Locate the cell with the specified text and output its (x, y) center coordinate. 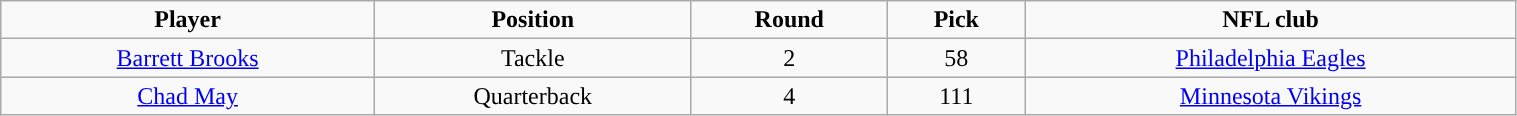
Barrett Brooks (188, 58)
Philadelphia Eagles (1270, 58)
111 (956, 96)
Round (789, 20)
Pick (956, 20)
58 (956, 58)
Player (188, 20)
2 (789, 58)
Tackle (532, 58)
NFL club (1270, 20)
Chad May (188, 96)
Minnesota Vikings (1270, 96)
Position (532, 20)
4 (789, 96)
Quarterback (532, 96)
